For the text-containing cell, return its midpoint in (X, Y) coordinate format. 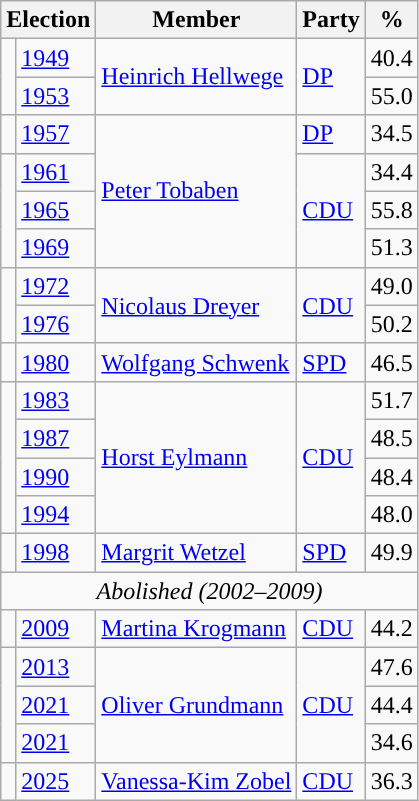
1969 (56, 248)
1949 (56, 58)
Oliver Grundmann (196, 705)
Heinrich Hellwege (196, 77)
1980 (56, 362)
1961 (56, 172)
49.9 (392, 553)
34.6 (392, 743)
Vanessa-Kim Zobel (196, 781)
2013 (56, 667)
1972 (56, 286)
44.2 (392, 629)
Wolfgang Schwenk (196, 362)
55.0 (392, 96)
50.2 (392, 324)
51.7 (392, 400)
34.4 (392, 172)
49.0 (392, 286)
46.5 (392, 362)
1965 (56, 210)
36.3 (392, 781)
% (392, 20)
Abolished (2002–2009) (210, 591)
1990 (56, 477)
51.3 (392, 248)
40.4 (392, 58)
55.8 (392, 210)
48.5 (392, 438)
48.4 (392, 477)
1987 (56, 438)
Horst Eylmann (196, 457)
44.4 (392, 705)
1983 (56, 400)
Party (331, 20)
1994 (56, 515)
1976 (56, 324)
Martina Krogmann (196, 629)
1953 (56, 96)
48.0 (392, 515)
1998 (56, 553)
Member (196, 20)
Election (48, 20)
Nicolaus Dreyer (196, 305)
47.6 (392, 667)
34.5 (392, 134)
Margrit Wetzel (196, 553)
1957 (56, 134)
2009 (56, 629)
2025 (56, 781)
Peter Tobaben (196, 191)
